Determine the (x, y) coordinate at the center of the cell enclosing the given text.  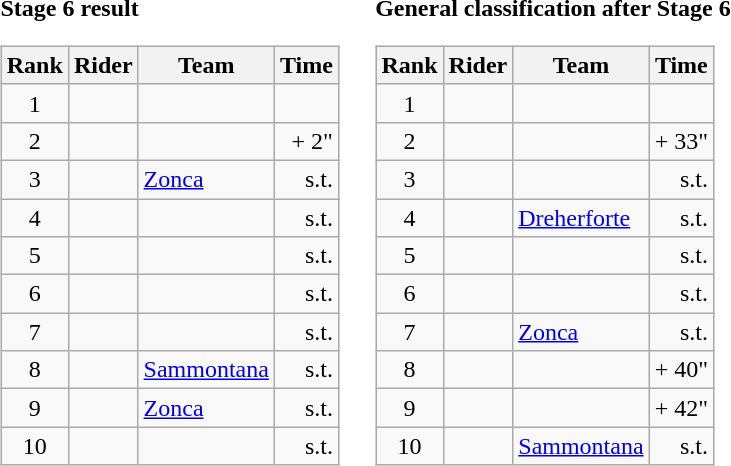
+ 33" (681, 141)
Dreherforte (581, 217)
+ 42" (681, 408)
+ 2" (306, 141)
+ 40" (681, 370)
